Search for the cell housing the specified text and yield its [x, y] center coordinate. 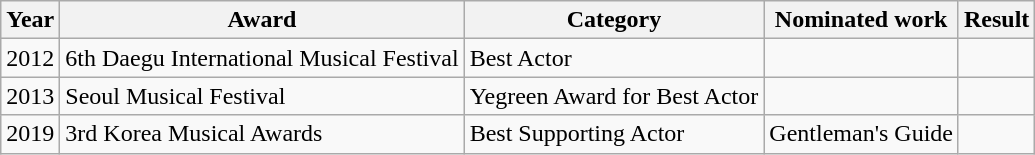
2013 [30, 96]
Nominated work [862, 20]
Result [996, 20]
2019 [30, 134]
Best Actor [614, 58]
2012 [30, 58]
Yegreen Award for Best Actor [614, 96]
Seoul Musical Festival [262, 96]
Gentleman's Guide [862, 134]
Year [30, 20]
6th Daegu International Musical Festival [262, 58]
Award [262, 20]
3rd Korea Musical Awards [262, 134]
Best Supporting Actor [614, 134]
Category [614, 20]
